Scan for the cell matching the given text and deliver its [x, y] coordinate at center. 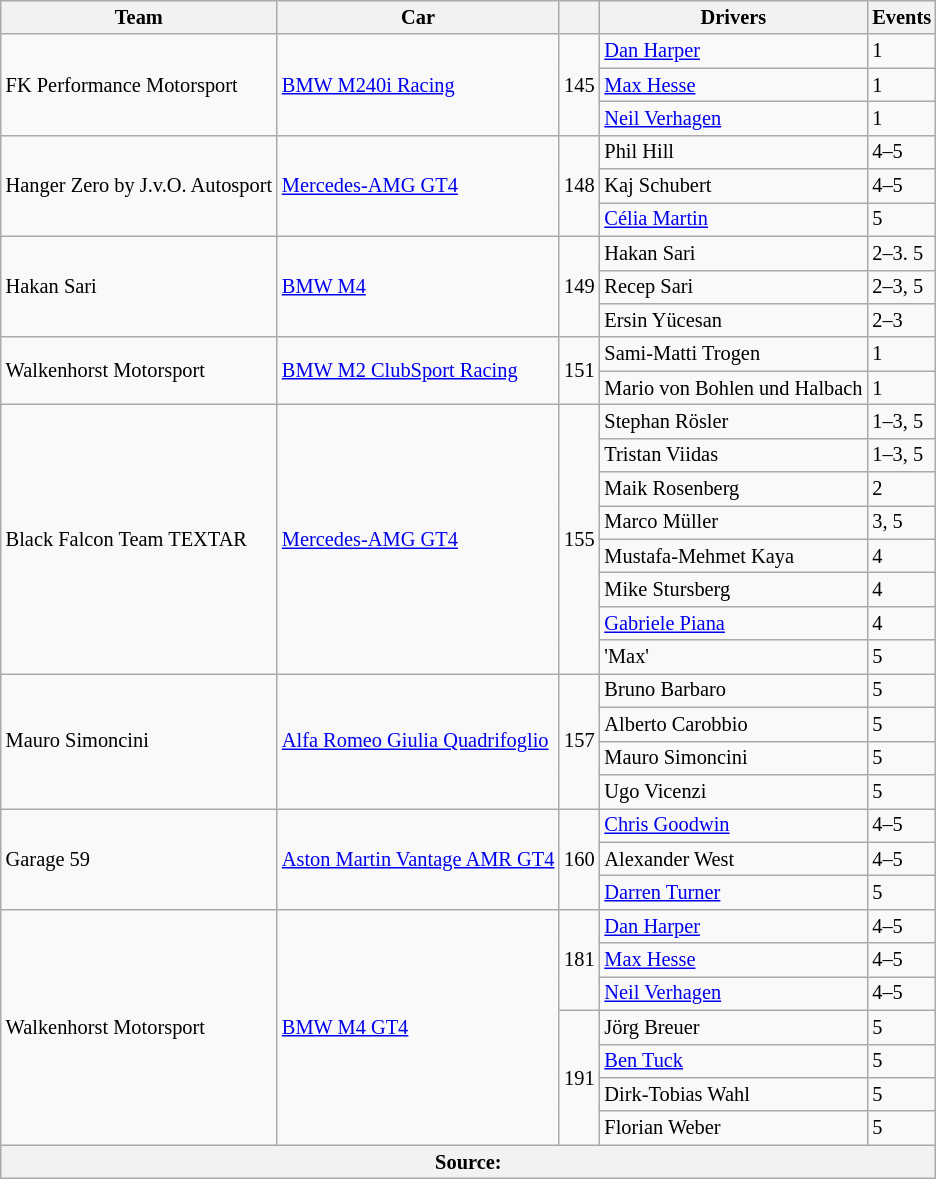
Black Falcon Team TEXTAR [139, 538]
Hanger Zero by J.v.O. Autosport [139, 186]
181 [579, 960]
Mustafa-Mehmet Kaya [733, 556]
2–3 [902, 320]
160 [579, 858]
BMW M2 ClubSport Racing [418, 370]
Sami-Matti Trogen [733, 354]
Bruno Barbaro [733, 690]
145 [579, 84]
Darren Turner [733, 892]
Marco Müller [733, 522]
Gabriele Piana [733, 623]
Events [902, 17]
Maik Rosenberg [733, 489]
2 [902, 489]
BMW M4 [418, 286]
2–3, 5 [902, 287]
Alfa Romeo Giulia Quadrifoglio [418, 740]
Source: [468, 1162]
Alberto Carobbio [733, 724]
155 [579, 538]
191 [579, 1078]
Garage 59 [139, 858]
BMW M4 GT4 [418, 1027]
Jörg Breuer [733, 1027]
Alexander West [733, 859]
FK Performance Motorsport [139, 84]
157 [579, 740]
Recep Sari [733, 287]
2–3. 5 [902, 253]
Kaj Schubert [733, 186]
Phil Hill [733, 152]
Ben Tuck [733, 1061]
Drivers [733, 17]
Stephan Rösler [733, 421]
3, 5 [902, 522]
Mario von Bohlen und Halbach [733, 388]
Chris Goodwin [733, 825]
148 [579, 186]
Car [418, 17]
149 [579, 286]
Tristan Viidas [733, 455]
Mike Stursberg [733, 589]
151 [579, 370]
Ersin Yücesan [733, 320]
Dirk-Tobias Wahl [733, 1094]
Ugo Vicenzi [733, 791]
'Max' [733, 657]
Florian Weber [733, 1128]
BMW M240i Racing [418, 84]
Team [139, 17]
Célia Martin [733, 219]
Aston Martin Vantage AMR GT4 [418, 858]
